Scan for the cell matching the given text and deliver its (x, y) coordinate at center. 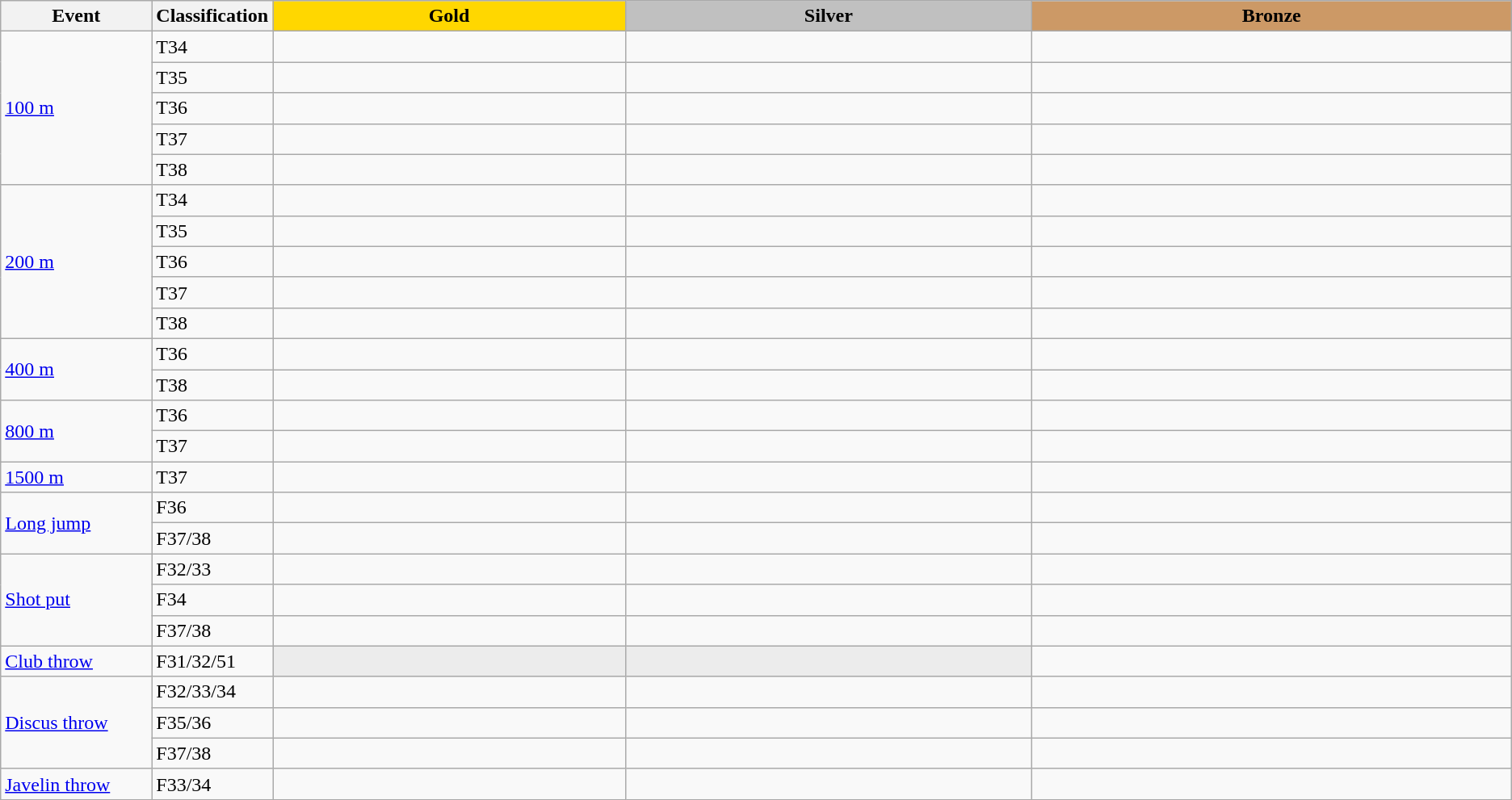
F35/36 (212, 723)
100 m (76, 108)
Club throw (76, 661)
F32/33/34 (212, 692)
1500 m (76, 477)
F34 (212, 600)
F36 (212, 508)
Gold (449, 16)
Discus throw (76, 723)
800 m (76, 431)
400 m (76, 369)
F32/33 (212, 569)
Classification (212, 16)
Javelin throw (76, 784)
Shot put (76, 600)
F33/34 (212, 784)
200 m (76, 262)
Long jump (76, 523)
F31/32/51 (212, 661)
Bronze (1271, 16)
Event (76, 16)
Silver (829, 16)
